Output the (x, y) coordinate of the center of the cell containing the given text.  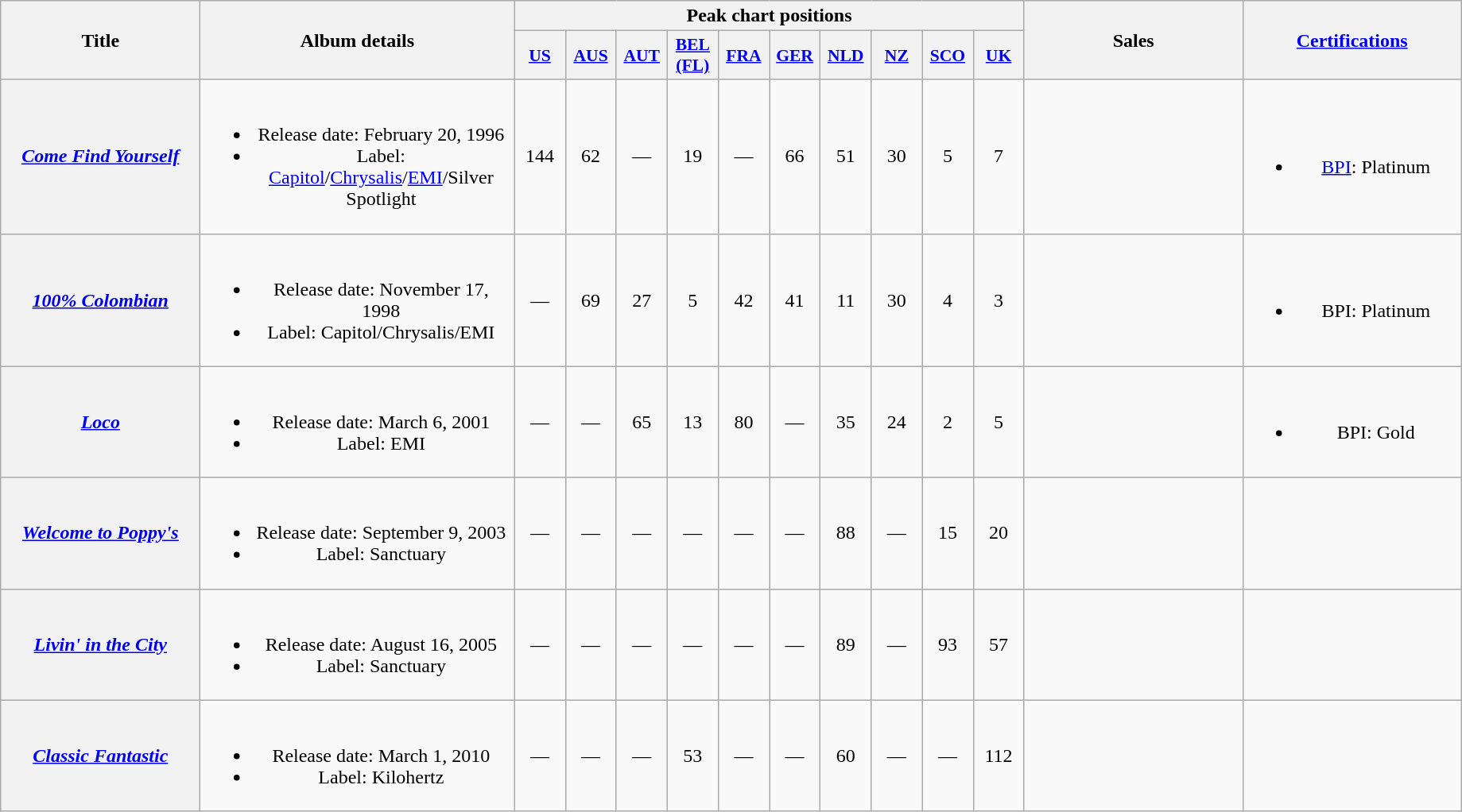
Loco (100, 422)
SCO (948, 56)
BPI: Gold (1351, 422)
Title (100, 40)
2 (948, 422)
144 (540, 157)
Classic Fantastic (100, 756)
89 (846, 644)
Release date: November 17, 1998Label: Capitol/Chrysalis/EMI (358, 300)
60 (846, 756)
62 (591, 157)
Welcome to Poppy's (100, 533)
51 (846, 157)
69 (591, 300)
Come Find Yourself (100, 157)
24 (897, 422)
AUT (642, 56)
NZ (897, 56)
80 (743, 422)
Sales (1134, 40)
42 (743, 300)
Release date: September 9, 2003Label: Sanctuary (358, 533)
112 (999, 756)
US (540, 56)
Livin' in the City (100, 644)
7 (999, 157)
Release date: March 6, 2001Label: EMI (358, 422)
GER (795, 56)
BEL(FL) (692, 56)
88 (846, 533)
Release date: August 16, 2005Label: Sanctuary (358, 644)
11 (846, 300)
19 (692, 157)
100% Colombian (100, 300)
20 (999, 533)
3 (999, 300)
Album details (358, 40)
65 (642, 422)
AUS (591, 56)
13 (692, 422)
57 (999, 644)
53 (692, 756)
FRA (743, 56)
93 (948, 644)
Peak chart positions (770, 16)
66 (795, 157)
Certifications (1351, 40)
27 (642, 300)
41 (795, 300)
4 (948, 300)
Release date: February 20, 1996Label: Capitol/Chrysalis/EMI/Silver Spotlight (358, 157)
Release date: March 1, 2010Label: Kilohertz (358, 756)
35 (846, 422)
15 (948, 533)
UK (999, 56)
NLD (846, 56)
